For the text-containing cell, return its midpoint in (X, Y) coordinate format. 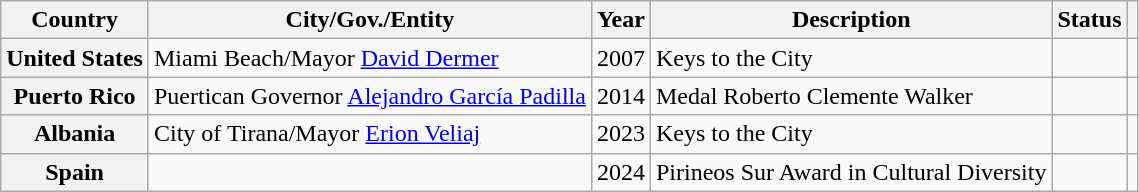
Puertican Governor Alejandro García Padilla (370, 96)
Pirineos Sur Award in Cultural Diversity (851, 172)
Albania (75, 134)
2024 (620, 172)
2023 (620, 134)
Spain (75, 172)
Medal Roberto Clemente Walker (851, 96)
Description (851, 20)
United States (75, 58)
Year (620, 20)
City of Tirana/Mayor Erion Veliaj (370, 134)
Country (75, 20)
2007 (620, 58)
Status (1090, 20)
Puerto Rico (75, 96)
2014 (620, 96)
City/Gov./Entity (370, 20)
Miami Beach/Mayor David Dermer (370, 58)
